Output the [x, y] coordinate of the center of the cell containing the given text.  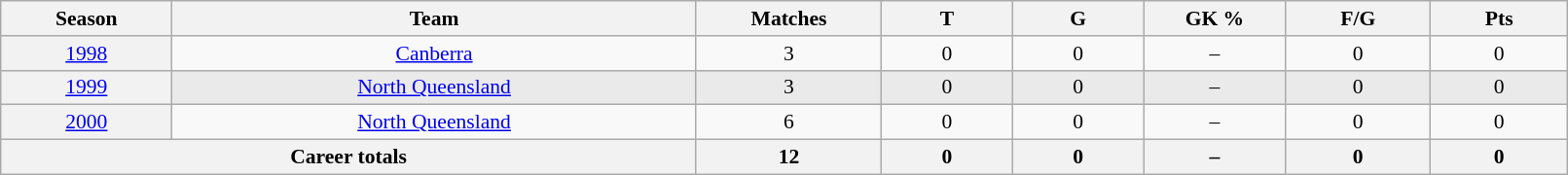
Matches [788, 18]
GK % [1215, 18]
12 [788, 157]
Season [87, 18]
Team [434, 18]
Career totals [348, 157]
1998 [87, 53]
Canberra [434, 53]
F/G [1358, 18]
G [1078, 18]
6 [788, 122]
1999 [87, 87]
2000 [87, 122]
T [948, 18]
Pts [1499, 18]
